From the cell containing the given text, extract its center point as (X, Y) coordinate. 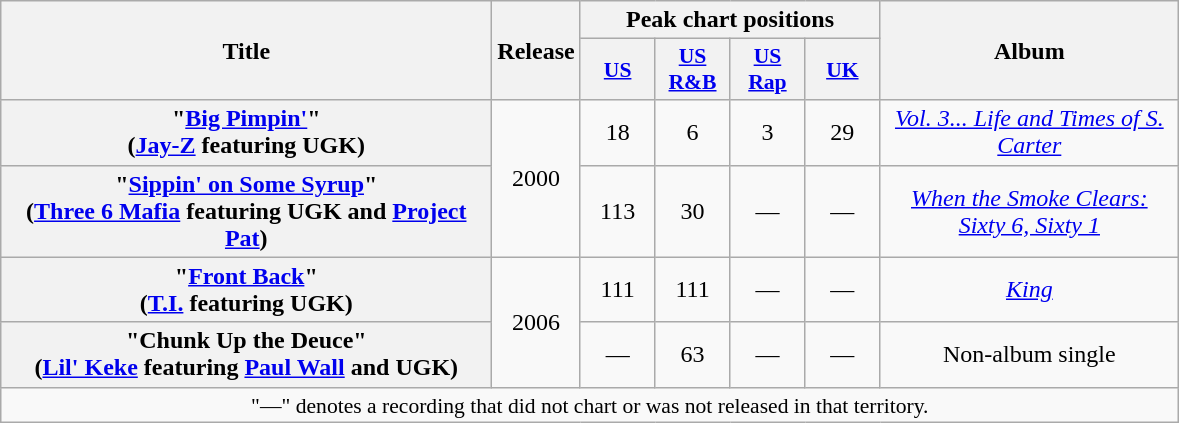
USR&B (692, 70)
3 (768, 132)
When the Smoke Clears: Sixty 6, Sixty 1 (1030, 211)
Title (246, 50)
Album (1030, 50)
"Big Pimpin'"(Jay-Z featuring UGK) (246, 132)
Vol. 3... Life and Times of S. Carter (1030, 132)
Release (536, 50)
"—" denotes a recording that did not chart or was not released in that territory. (590, 405)
18 (618, 132)
USRap (768, 70)
6 (692, 132)
30 (692, 211)
"Sippin' on Some Syrup"(Three 6 Mafia featuring UGK and Project Pat) (246, 211)
63 (692, 354)
Non-album single (1030, 354)
"Chunk Up the Deuce"(Lil' Keke featuring Paul Wall and UGK) (246, 354)
King (1030, 290)
Peak chart positions (730, 20)
UK (842, 70)
2006 (536, 322)
US (618, 70)
2000 (536, 178)
29 (842, 132)
"Front Back"(T.I. featuring UGK) (246, 290)
113 (618, 211)
